For the text-containing cell, return its midpoint in [X, Y] coordinate format. 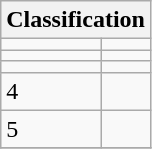
5 [52, 129]
4 [52, 91]
Classification [76, 20]
